Output the [x, y] coordinate of the center of the cell containing the given text.  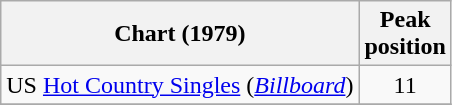
US Hot Country Singles (Billboard) [180, 85]
Peakposition [405, 34]
Chart (1979) [180, 34]
11 [405, 85]
